Identify which cell holds the provided text, then report its (x, y) central coordinate. 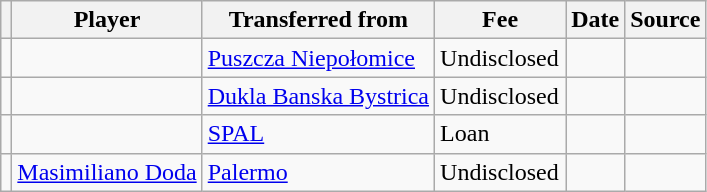
Fee (500, 20)
Puszcza Niepołomice (318, 58)
Date (596, 20)
Masimiliano Doda (107, 172)
Palermo (318, 172)
Transferred from (318, 20)
Source (666, 20)
Loan (500, 134)
Dukla Banska Bystrica (318, 96)
SPAL (318, 134)
Player (107, 20)
